Capture the cell that displays the provided text and extract its [x, y] central coordinate. 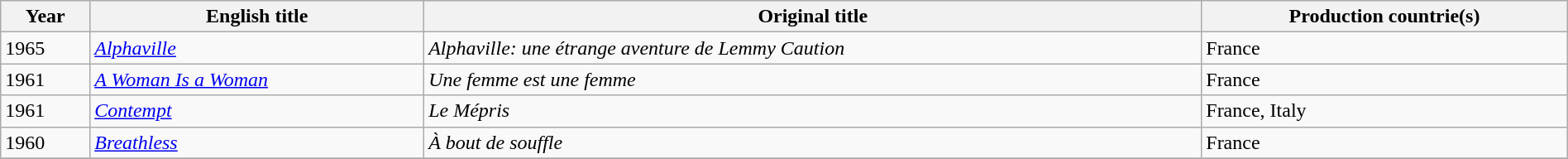
Une femme est une femme [813, 79]
France, Italy [1384, 111]
Original title [813, 17]
1960 [45, 142]
À bout de souffle [813, 142]
Alphaville [257, 48]
Breathless [257, 142]
A Woman Is a Woman [257, 79]
Alphaville: une étrange aventure de Lemmy Caution [813, 48]
Contempt [257, 111]
Le Mépris [813, 111]
1965 [45, 48]
Production countrie(s) [1384, 17]
English title [257, 17]
Year [45, 17]
